Capture the cell that displays the provided text and extract its (x, y) central coordinate. 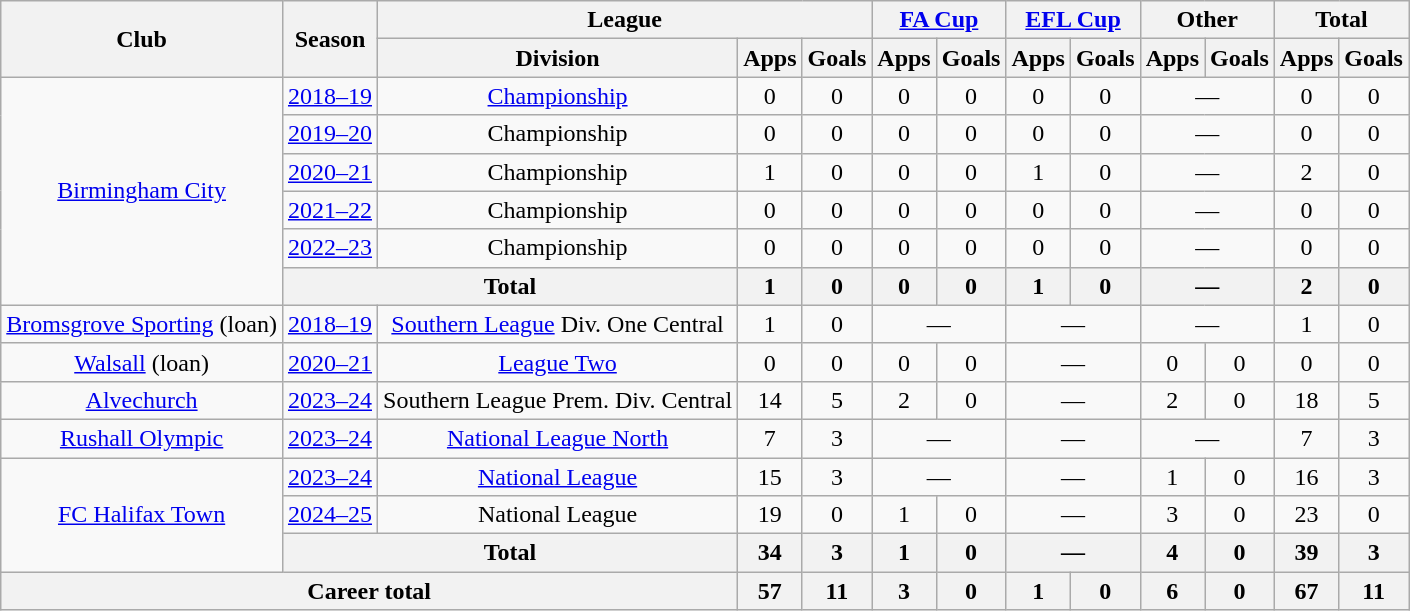
Bromsgrove Sporting (loan) (142, 324)
6 (1172, 591)
Rushall Olympic (142, 438)
15 (770, 477)
Career total (370, 591)
23 (1306, 515)
Southern League Prem. Div. Central (558, 400)
16 (1306, 477)
Alvechurch (142, 400)
Walsall (loan) (142, 362)
14 (770, 400)
League Two (558, 362)
34 (770, 553)
2022–23 (330, 248)
Other (1207, 20)
2019–20 (330, 134)
National League North (558, 438)
2024–25 (330, 515)
67 (1306, 591)
Club (142, 39)
Division (558, 58)
EFL Cup (1073, 20)
4 (1172, 553)
2021–22 (330, 210)
Southern League Div. One Central (558, 324)
Season (330, 39)
57 (770, 591)
39 (1306, 553)
FA Cup (939, 20)
FC Halifax Town (142, 515)
19 (770, 515)
League (625, 20)
Birmingham City (142, 191)
18 (1306, 400)
